Detect which cell encompasses the target text, then output its [x, y] center coordinate. 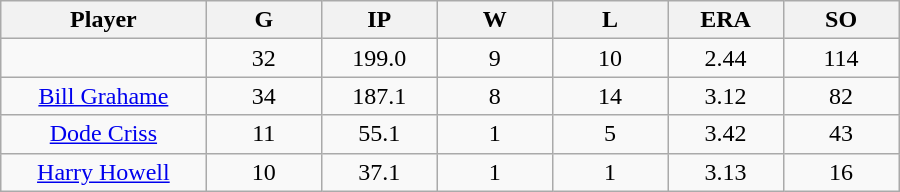
34 [264, 96]
9 [494, 58]
32 [264, 58]
82 [841, 96]
37.1 [378, 172]
IP [378, 20]
Harry Howell [104, 172]
G [264, 20]
3.12 [726, 96]
L [610, 20]
Dode Criss [104, 134]
43 [841, 134]
2.44 [726, 58]
55.1 [378, 134]
Bill Grahame [104, 96]
W [494, 20]
3.42 [726, 134]
114 [841, 58]
16 [841, 172]
3.13 [726, 172]
SO [841, 20]
199.0 [378, 58]
187.1 [378, 96]
11 [264, 134]
ERA [726, 20]
Player [104, 20]
14 [610, 96]
8 [494, 96]
5 [610, 134]
